Return the (x, y) coordinate for the center point of the cell that contains the specified text.  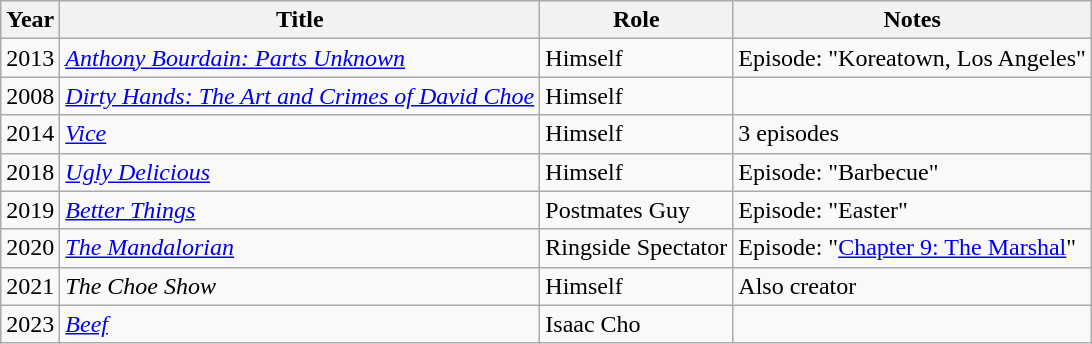
2013 (30, 58)
Notes (912, 20)
2018 (30, 172)
2008 (30, 96)
2014 (30, 134)
Anthony Bourdain: Parts Unknown (300, 58)
Ringside Spectator (636, 248)
Year (30, 20)
2019 (30, 210)
2023 (30, 324)
Ugly Delicious (300, 172)
Title (300, 20)
Role (636, 20)
Beef (300, 324)
Postmates Guy (636, 210)
2021 (30, 286)
Better Things (300, 210)
Episode: "Barbecue" (912, 172)
Episode: "Koreatown, Los Angeles" (912, 58)
Episode: "Chapter 9: The Marshal" (912, 248)
Isaac Cho (636, 324)
The Mandalorian (300, 248)
3 episodes (912, 134)
Also creator (912, 286)
The Choe Show (300, 286)
Dirty Hands: The Art and Crimes of David Choe (300, 96)
2020 (30, 248)
Episode: "Easter" (912, 210)
Vice (300, 134)
